Identify which cell holds the provided text, then report its [X, Y] central coordinate. 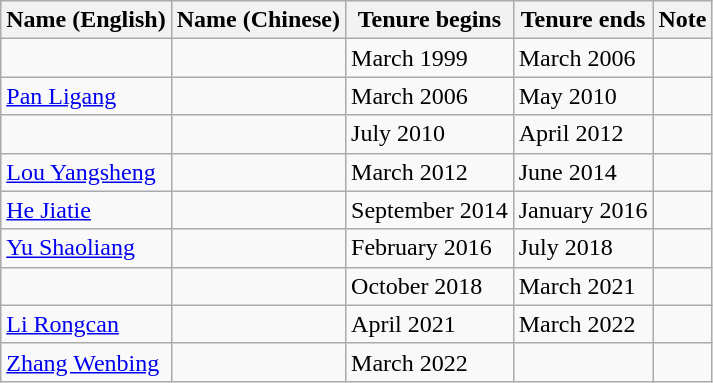
Tenure begins [430, 20]
July 2018 [583, 248]
May 2010 [583, 96]
Note [682, 20]
March 2012 [430, 172]
Tenure ends [583, 20]
February 2016 [430, 248]
March 1999 [430, 58]
June 2014 [583, 172]
Yu Shaoliang [86, 248]
Pan Ligang [86, 96]
Zhang Wenbing [86, 362]
January 2016 [583, 210]
July 2010 [430, 134]
Name (English) [86, 20]
Li Rongcan [86, 324]
He Jiatie [86, 210]
Name (Chinese) [258, 20]
October 2018 [430, 286]
Lou Yangsheng [86, 172]
September 2014 [430, 210]
April 2012 [583, 134]
March 2021 [583, 286]
April 2021 [430, 324]
